Locate the cell with the specified text and output its (x, y) center coordinate. 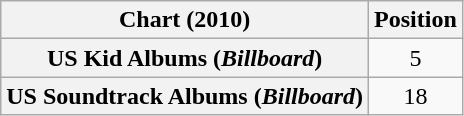
18 (416, 96)
US Soundtrack Albums (Billboard) (185, 96)
US Kid Albums (Billboard) (185, 58)
Chart (2010) (185, 20)
Position (416, 20)
5 (416, 58)
